Detect which cell encompasses the target text, then output its [x, y] center coordinate. 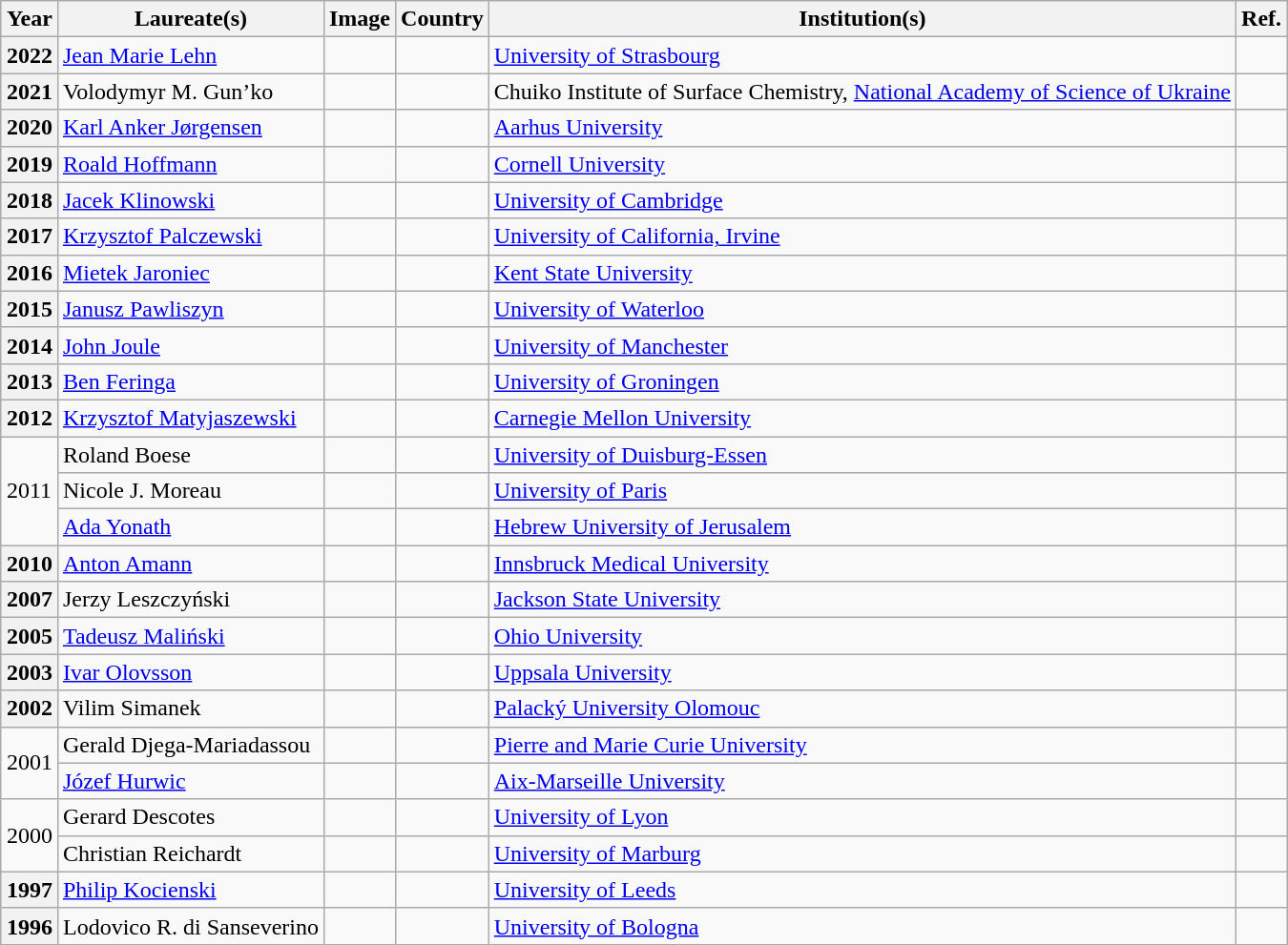
Józef Hurwic [191, 781]
Krzysztof Matyjaszewski [191, 418]
Volodymyr M. Gun’ko [191, 92]
Jerzy Leszczyński [191, 600]
John Joule [191, 345]
2010 [29, 564]
Roland Boese [191, 455]
Chuiko Institute of Surface Chemistry, National Academy of Science of Ukraine [862, 92]
Krzysztof Palczewski [191, 236]
Image [359, 19]
University of California, Irvine [862, 236]
Tadeusz Maliński [191, 636]
Jackson State University [862, 600]
Ohio University [862, 636]
2020 [29, 128]
Karl Anker Jørgensen [191, 128]
Philip Kocienski [191, 890]
Year [29, 19]
Aarhus University [862, 128]
2016 [29, 273]
Carnegie Mellon University [862, 418]
Hebrew University of Jerusalem [862, 527]
Palacký University Olomouc [862, 709]
University of Strasbourg [862, 55]
Aix-Marseille University [862, 781]
Gerald Djega-Mariadassou [191, 745]
2019 [29, 164]
Gerard Descotes [191, 817]
2012 [29, 418]
2002 [29, 709]
University of Groningen [862, 381]
2014 [29, 345]
University of Paris [862, 491]
University of Waterloo [862, 309]
Laureate(s) [191, 19]
Jean Marie Lehn [191, 55]
2015 [29, 309]
2017 [29, 236]
Christian Reichardt [191, 853]
Mietek Jaroniec [191, 273]
Kent State University [862, 273]
University of Duisburg-Essen [862, 455]
University of Leeds [862, 890]
University of Manchester [862, 345]
Pierre and Marie Curie University [862, 745]
University of Lyon [862, 817]
Uppsala University [862, 672]
Vilim Simanek [191, 709]
1996 [29, 926]
Anton Amann [191, 564]
2018 [29, 200]
University of Marburg [862, 853]
Roald Hoffmann [191, 164]
Ben Feringa [191, 381]
Lodovico R. di Sanseverino [191, 926]
2007 [29, 600]
2021 [29, 92]
2022 [29, 55]
Ada Yonath [191, 527]
2000 [29, 835]
Jacek Klinowski [191, 200]
Nicole J. Moreau [191, 491]
2005 [29, 636]
Janusz Pawliszyn [191, 309]
Institution(s) [862, 19]
2013 [29, 381]
1997 [29, 890]
Ref. [1261, 19]
Ivar Olovsson [191, 672]
Cornell University [862, 164]
2011 [29, 491]
2001 [29, 763]
Country [443, 19]
2003 [29, 672]
University of Bologna [862, 926]
Innsbruck Medical University [862, 564]
University of Cambridge [862, 200]
